Provide the [X, Y] coordinate of the cell's center where the given text is located.  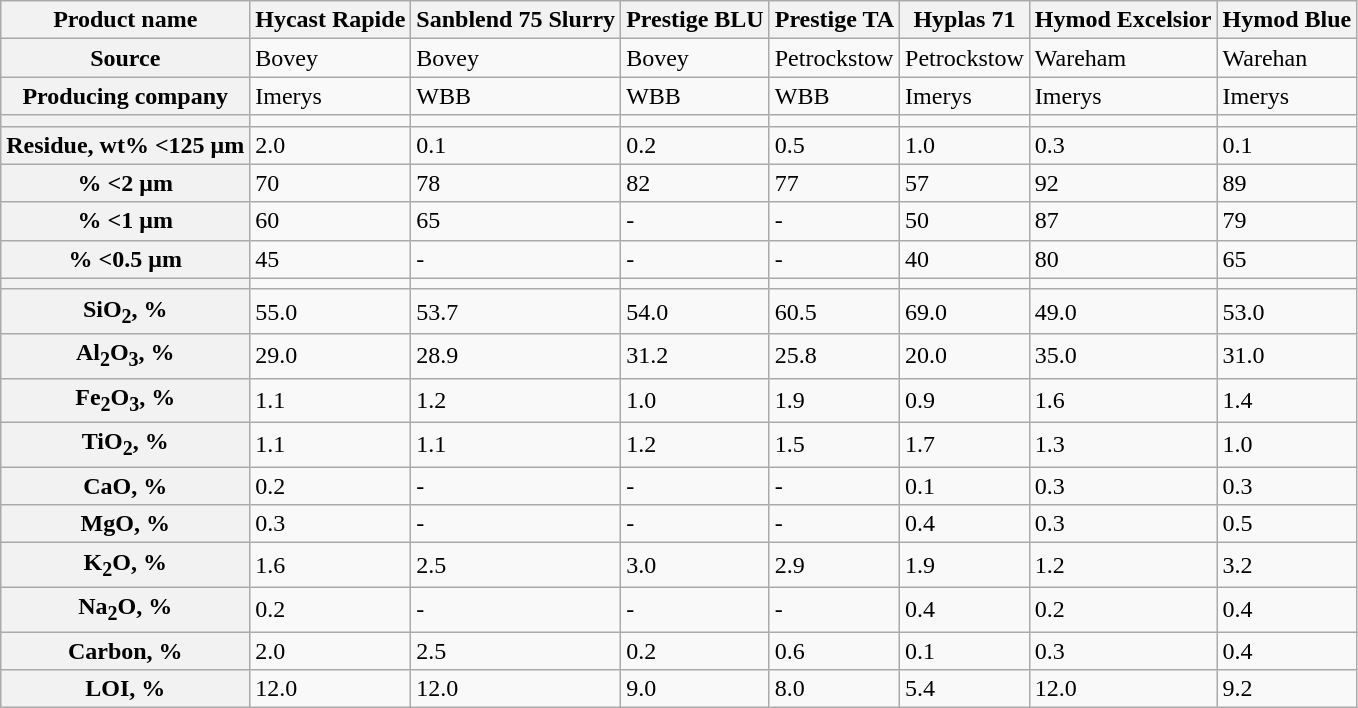
49.0 [1123, 311]
LOI, % [126, 689]
35.0 [1123, 356]
3.0 [696, 565]
Product name [126, 20]
92 [1123, 183]
70 [330, 183]
9.2 [1287, 689]
Fe2O3, % [126, 400]
MgO, % [126, 524]
53.7 [516, 311]
80 [1123, 259]
60.5 [834, 311]
2.9 [834, 565]
55.0 [330, 311]
31.0 [1287, 356]
% <0.5 μm [126, 259]
77 [834, 183]
8.0 [834, 689]
% <1 μm [126, 221]
45 [330, 259]
Prestige TA [834, 20]
1.7 [965, 444]
Hymod Excelsior [1123, 20]
31.2 [696, 356]
69.0 [965, 311]
Hymod Blue [1287, 20]
28.9 [516, 356]
Source [126, 58]
Hycast Rapide [330, 20]
Prestige BLU [696, 20]
3.2 [1287, 565]
K2O, % [126, 565]
Al2O3, % [126, 356]
Warehan [1287, 58]
9.0 [696, 689]
54.0 [696, 311]
5.4 [965, 689]
1.5 [834, 444]
82 [696, 183]
0.9 [965, 400]
20.0 [965, 356]
0.6 [834, 651]
Residue, wt% <125 μm [126, 145]
% <2 μm [126, 183]
79 [1287, 221]
40 [965, 259]
Wareham [1123, 58]
TiO2, % [126, 444]
60 [330, 221]
Producing company [126, 96]
50 [965, 221]
25.8 [834, 356]
Na2O, % [126, 609]
CaO, % [126, 486]
57 [965, 183]
89 [1287, 183]
1.3 [1123, 444]
Sanblend 75 Slurry [516, 20]
1.4 [1287, 400]
29.0 [330, 356]
Hyplas 71 [965, 20]
78 [516, 183]
SiO2, % [126, 311]
Carbon, % [126, 651]
87 [1123, 221]
53.0 [1287, 311]
